Extract the (x, y) coordinate from the center of the cell holding the provided text.  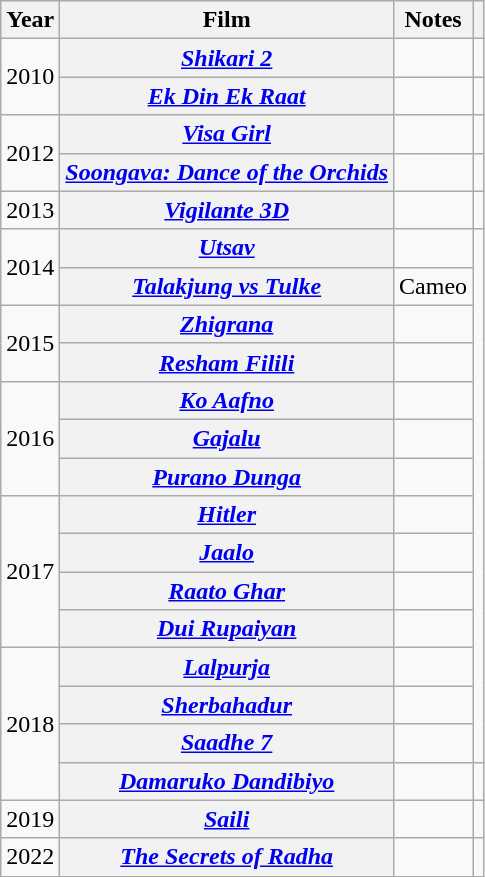
Film (227, 20)
Jaalo (227, 553)
2016 (30, 438)
Ek Din Ek Raat (227, 96)
2022 (30, 857)
Soongava: Dance of the Orchids (227, 172)
Resham Filili (227, 362)
Ko Aafno (227, 400)
2015 (30, 343)
Raato Ghar (227, 591)
Utsav (227, 248)
Gajalu (227, 438)
Damaruko Dandibiyo (227, 781)
The Secrets of Radha (227, 857)
2010 (30, 77)
Sherbahadur (227, 705)
Year (30, 20)
Purano Dunga (227, 477)
Shikari 2 (227, 58)
Talakjung vs Tulke (227, 286)
Hitler (227, 515)
Visa Girl (227, 134)
Zhigrana (227, 324)
Dui Rupaiyan (227, 629)
2012 (30, 153)
Vigilante 3D (227, 210)
Lalpurja (227, 667)
2018 (30, 724)
Saili (227, 819)
Saadhe 7 (227, 743)
2017 (30, 572)
Notes (434, 20)
2019 (30, 819)
2014 (30, 267)
2013 (30, 210)
Cameo (434, 286)
